Identify which cell holds the provided text, then report its (x, y) central coordinate. 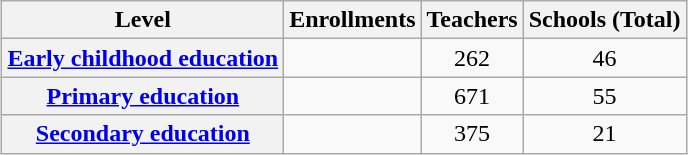
Early childhood education (143, 58)
Primary education (143, 96)
Level (143, 20)
46 (604, 58)
Teachers (472, 20)
Schools (Total) (604, 20)
55 (604, 96)
671 (472, 96)
Enrollments (352, 20)
Secondary education (143, 134)
262 (472, 58)
375 (472, 134)
21 (604, 134)
